Detect which cell encompasses the target text, then output its (X, Y) center coordinate. 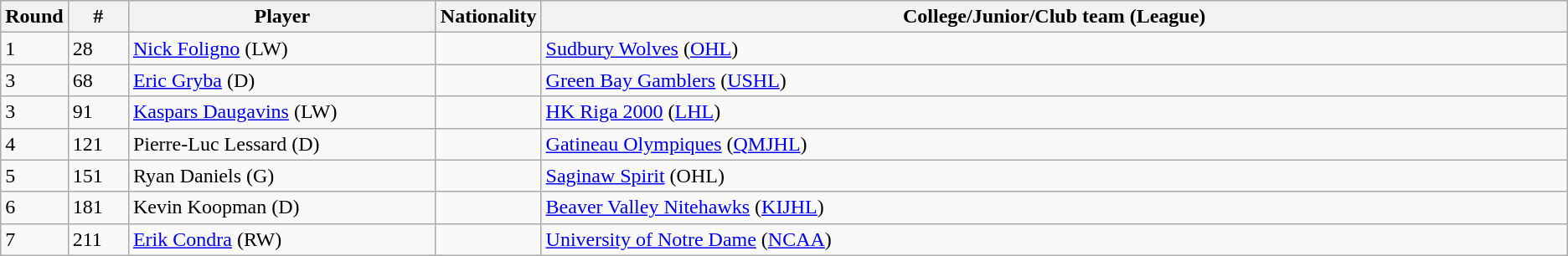
# (98, 17)
6 (34, 207)
HK Riga 2000 (LHL) (1054, 112)
Round (34, 17)
68 (98, 80)
Green Bay Gamblers (USHL) (1054, 80)
Eric Gryba (D) (281, 80)
7 (34, 239)
121 (98, 144)
Nick Foligno (LW) (281, 49)
151 (98, 176)
Nationality (488, 17)
Ryan Daniels (G) (281, 176)
College/Junior/Club team (League) (1054, 17)
Beaver Valley Nitehawks (KIJHL) (1054, 207)
Erik Condra (RW) (281, 239)
5 (34, 176)
Gatineau Olympiques (QMJHL) (1054, 144)
Kaspars Daugavins (LW) (281, 112)
Kevin Koopman (D) (281, 207)
Pierre-Luc Lessard (D) (281, 144)
Saginaw Spirit (OHL) (1054, 176)
91 (98, 112)
28 (98, 49)
1 (34, 49)
Sudbury Wolves (OHL) (1054, 49)
211 (98, 239)
181 (98, 207)
Player (281, 17)
4 (34, 144)
University of Notre Dame (NCAA) (1054, 239)
